Pinpoint the cell where the given text exists, returning its [x, y] midpoint coordinate. 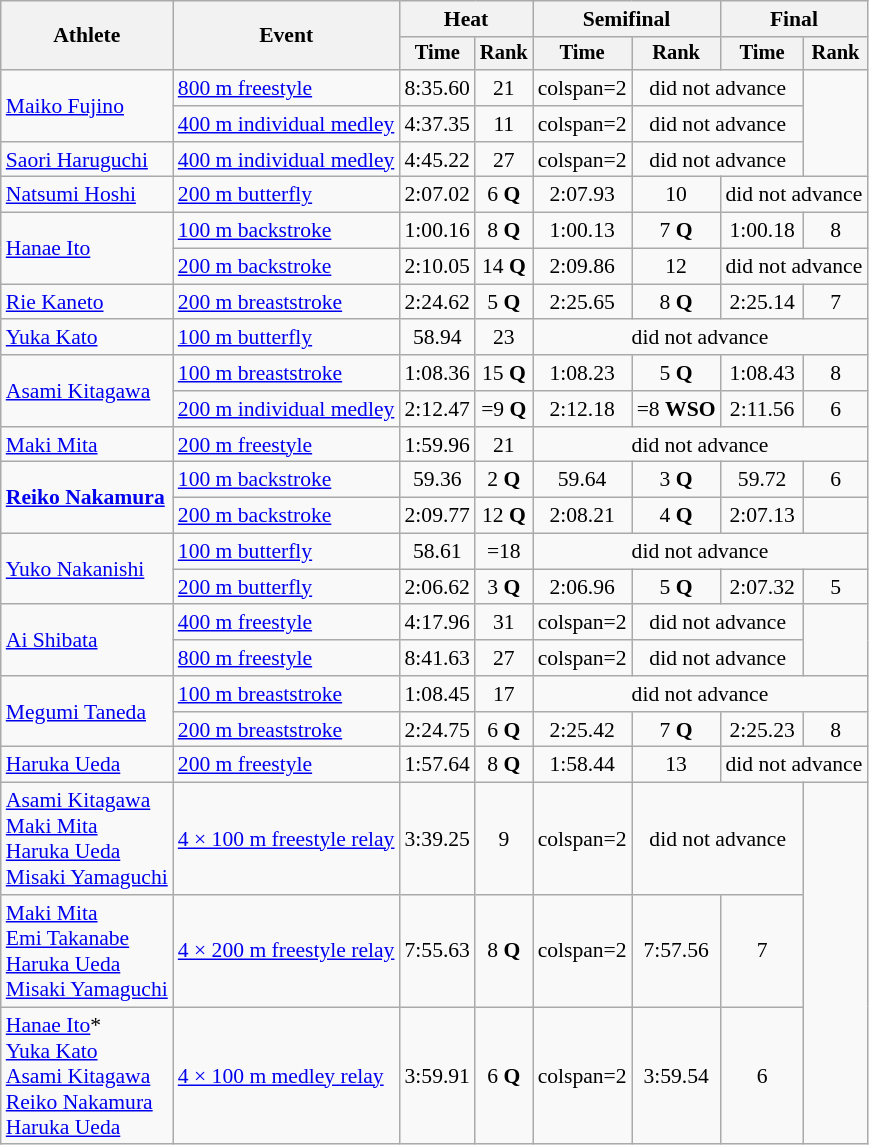
31 [504, 623]
Saori Haruguchi [87, 160]
Haruka Ueda [87, 765]
Reiko Nakamura [87, 498]
1:58.44 [582, 765]
3:39.25 [436, 839]
Natsumi Hoshi [87, 195]
23 [504, 338]
2:07.32 [762, 587]
1:08.45 [436, 694]
4 × 100 m medley relay [286, 1076]
400 m freestyle [286, 623]
Heat [466, 19]
Asami Kitagawa [87, 390]
4 × 100 m freestyle relay [286, 839]
17 [504, 694]
59.72 [762, 480]
2:12.47 [436, 409]
2:06.62 [436, 587]
2:24.75 [436, 730]
2:10.05 [436, 267]
Megumi Taneda [87, 712]
59.36 [436, 480]
2 Q [504, 480]
Semifinal [627, 19]
Hanae Ito*Yuka KatoAsami KitagawaReiko NakamuraHaruka Ueda [87, 1076]
13 [676, 765]
Hanae Ito [87, 248]
2:07.13 [762, 516]
4:37.35 [436, 124]
59.64 [582, 480]
2:25.65 [582, 302]
7:57.56 [676, 951]
10 [676, 195]
2:25.42 [582, 730]
2:12.18 [582, 409]
9 [504, 839]
Maki Mita [87, 445]
5 [836, 587]
200 m individual medley [286, 409]
1:57.64 [436, 765]
Rie Kaneto [87, 302]
4 Q [676, 516]
3:59.54 [676, 1076]
Asami KitagawaMaki MitaHaruka UedaMisaki Yamaguchi [87, 839]
=8 WSO [676, 409]
2:07.02 [436, 195]
Final [794, 19]
2:11.56 [762, 409]
Yuka Kato [87, 338]
1:08.43 [762, 373]
1:08.23 [582, 373]
1:00.16 [436, 231]
Maki MitaEmi TakanabeHaruka UedaMisaki Yamaguchi [87, 951]
2:24.62 [436, 302]
15 Q [504, 373]
4:17.96 [436, 623]
1:59.96 [436, 445]
11 [504, 124]
7:55.63 [436, 951]
2:25.23 [762, 730]
2:06.96 [582, 587]
Athlete [87, 36]
Yuko Nakanishi [87, 570]
2:09.77 [436, 516]
14 Q [504, 267]
58.61 [436, 552]
Event [286, 36]
12 [676, 267]
=9 Q [504, 409]
1:00.18 [762, 231]
2:09.86 [582, 267]
Ai Shibata [87, 640]
8:35.60 [436, 88]
1:00.13 [582, 231]
2:25.14 [762, 302]
Maiko Fujino [87, 106]
12 Q [504, 516]
3:59.91 [436, 1076]
8:41.63 [436, 658]
4:45.22 [436, 160]
4 × 200 m freestyle relay [286, 951]
1:08.36 [436, 373]
=18 [504, 552]
58.94 [436, 338]
2:07.93 [582, 195]
2:08.21 [582, 516]
